Pinpoint the cell where the given text exists, returning its [x, y] midpoint coordinate. 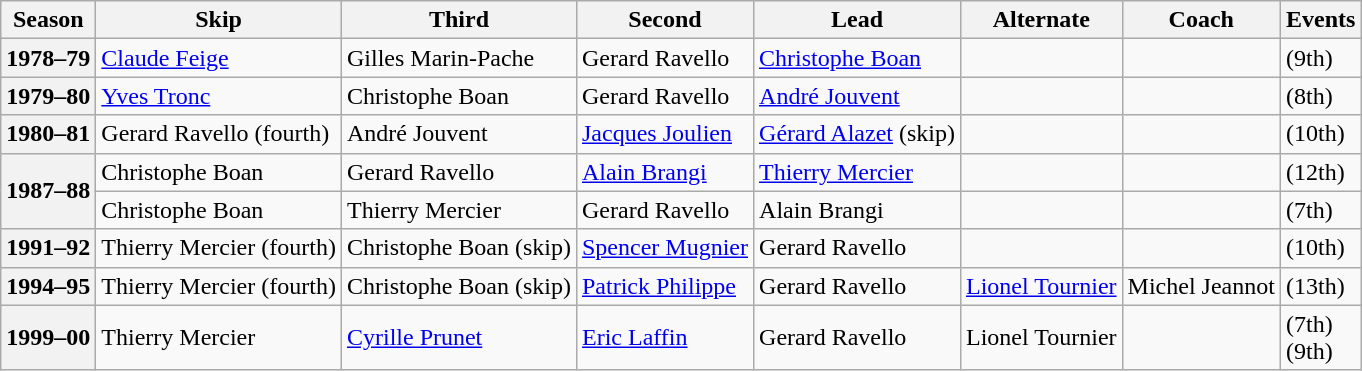
(9th) [1320, 58]
(8th) [1320, 96]
Yves Tronc [219, 96]
Gilles Marin-Pache [458, 58]
Skip [219, 20]
Patrick Philippe [664, 286]
Events [1320, 20]
Lead [858, 20]
(13th) [1320, 286]
Gerard Ravello (fourth) [219, 134]
Season [48, 20]
1980–81 [48, 134]
(12th) [1320, 172]
1991–92 [48, 248]
1987–88 [48, 191]
(7th) (9th) [1320, 338]
Coach [1201, 20]
Jacques Joulien [664, 134]
Cyrille Prunet [458, 338]
Claude Feige [219, 58]
Alternate [1041, 20]
1999–00 [48, 338]
1994–95 [48, 286]
Second [664, 20]
Michel Jeannot [1201, 286]
1979–80 [48, 96]
Spencer Mugnier [664, 248]
Third [458, 20]
1978–79 [48, 58]
Eric Laffin [664, 338]
Gérard Alazet (skip) [858, 134]
(7th) [1320, 210]
